Search for the cell housing the specified text and yield its (X, Y) center coordinate. 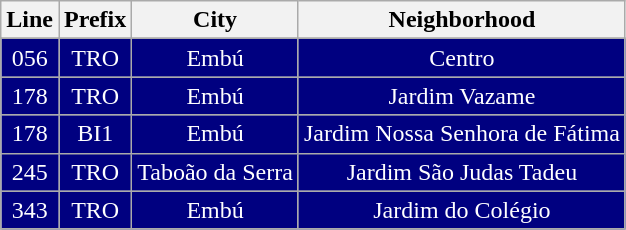
343 (30, 210)
Centro (462, 58)
City (216, 20)
Jardim Nossa Senhora de Fátima (462, 134)
245 (30, 172)
Prefix (94, 20)
Neighborhood (462, 20)
056 (30, 58)
BI1 (94, 134)
Jardim Vazame (462, 96)
Taboão da Serra (216, 172)
Line (30, 20)
Jardim do Colégio (462, 210)
Jardim São Judas Tadeu (462, 172)
